Capture the cell that displays the provided text and extract its (X, Y) central coordinate. 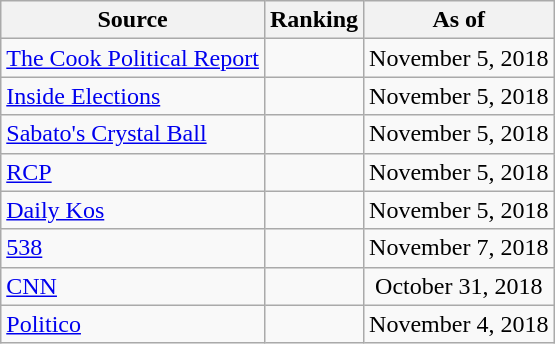
The Cook Political Report (133, 58)
November 4, 2018 (459, 324)
As of (459, 20)
538 (133, 248)
Inside Elections (133, 96)
RCP (133, 172)
Ranking (314, 20)
November 7, 2018 (459, 248)
Politico (133, 324)
Source (133, 20)
October 31, 2018 (459, 286)
Daily Kos (133, 210)
Sabato's Crystal Ball (133, 134)
CNN (133, 286)
